For the text-containing cell, return its midpoint in [X, Y] coordinate format. 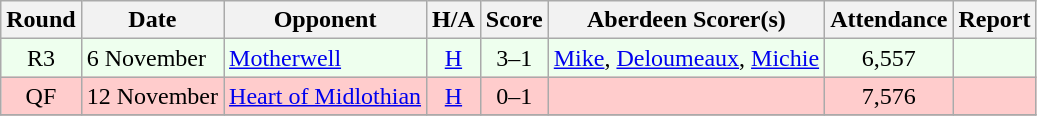
H/A [454, 20]
0–1 [514, 96]
7,576 [889, 96]
Score [514, 20]
Round [41, 20]
Mike, Deloumeaux, Michie [686, 58]
Motherwell [326, 58]
Heart of Midlothian [326, 96]
6,557 [889, 58]
Aberdeen Scorer(s) [686, 20]
6 November [152, 58]
Report [994, 20]
Opponent [326, 20]
R3 [41, 58]
12 November [152, 96]
Date [152, 20]
QF [41, 96]
Attendance [889, 20]
3–1 [514, 58]
